From the cell containing the given text, extract its center point as (X, Y) coordinate. 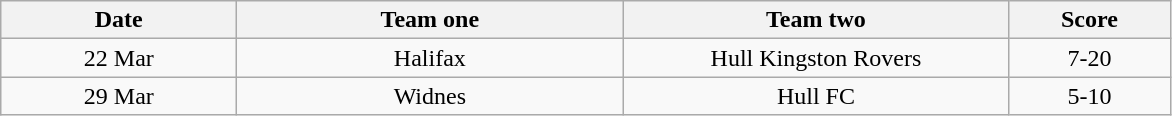
29 Mar (119, 96)
Date (119, 20)
Team two (816, 20)
Hull FC (816, 96)
22 Mar (119, 58)
5-10 (1090, 96)
Score (1090, 20)
Halifax (430, 58)
Hull Kingston Rovers (816, 58)
Widnes (430, 96)
7-20 (1090, 58)
Team one (430, 20)
